Scan for the cell matching the given text and deliver its [x, y] coordinate at center. 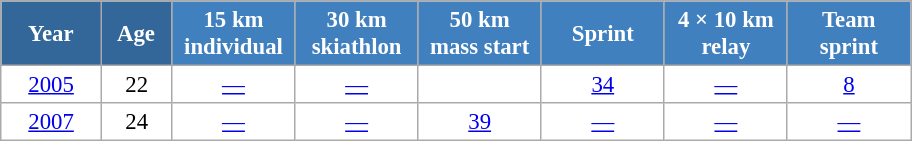
34 [602, 85]
2005 [52, 85]
50 km mass start [480, 34]
Sprint [602, 34]
39 [480, 122]
15 km individual [234, 34]
30 km skiathlon [356, 34]
Team sprint [848, 34]
4 × 10 km relay [726, 34]
24 [136, 122]
2007 [52, 122]
Age [136, 34]
22 [136, 85]
Year [52, 34]
8 [848, 85]
